Scan for the cell matching the given text and deliver its (X, Y) coordinate at center. 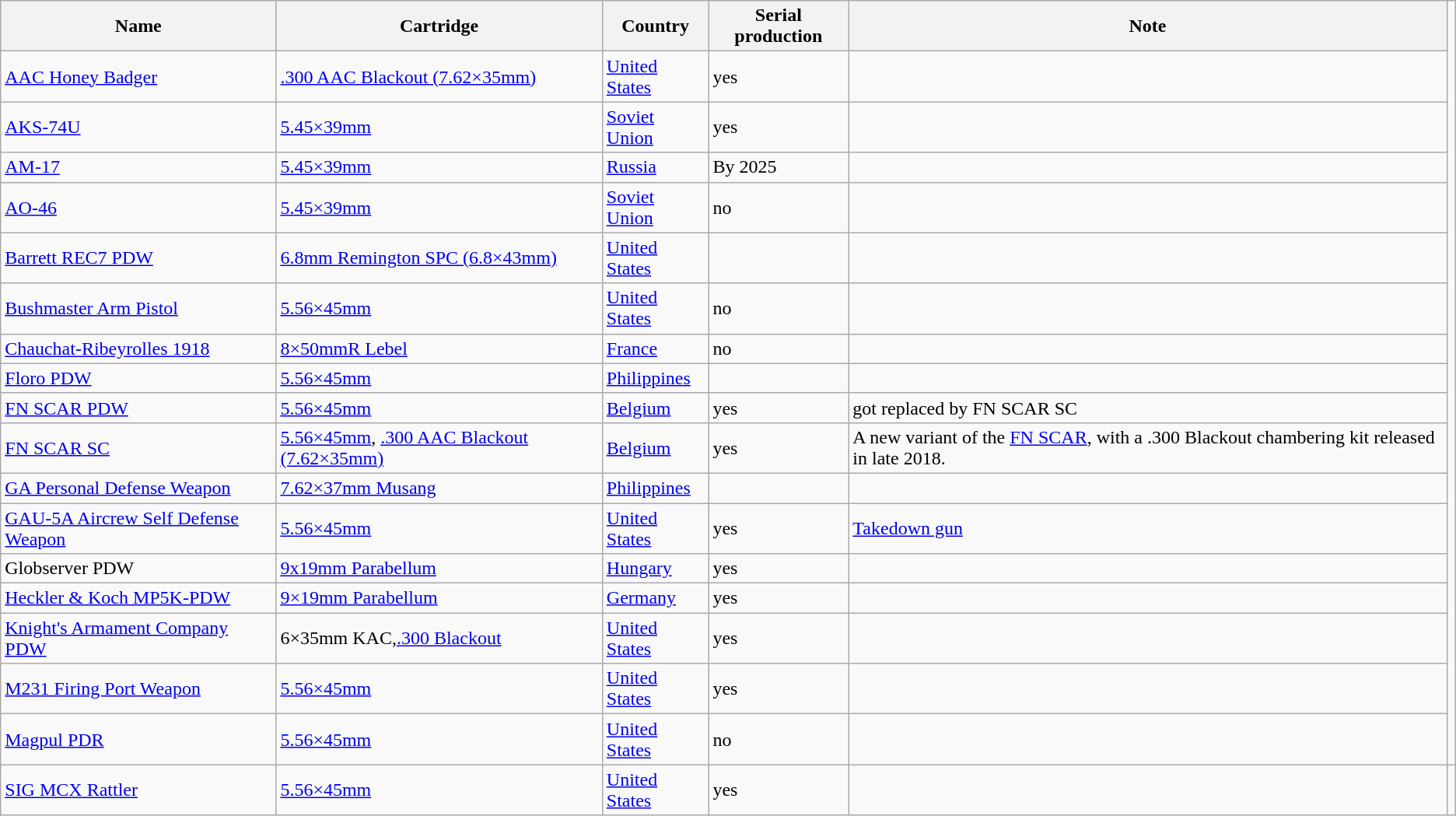
AKS-74U (138, 128)
Knight's Armament Company PDW (138, 638)
6.8mm Remington SPC (6.8×43mm) (439, 258)
By 2025 (779, 167)
Chauchat-Ribeyrolles 1918 (138, 348)
GA Personal Defense Weapon (138, 488)
8×50mmR Lebel (439, 348)
Country (655, 26)
Serial production (779, 26)
Globserver PDW (138, 569)
9×19mm Parabellum (439, 598)
France (655, 348)
5.56×45mm, .300 AAC Blackout (7.62×35mm) (439, 448)
A new variant of the FN SCAR, with a .300 Blackout chambering kit released in late 2018. (1148, 448)
9x19mm Parabellum (439, 569)
Note (1148, 26)
FN SCAR SC (138, 448)
Barrett REC7 PDW (138, 258)
Cartridge (439, 26)
7.62×37mm Musang (439, 488)
M231 Firing Port Weapon (138, 689)
Magpul PDR (138, 739)
Germany (655, 598)
Name (138, 26)
AO-46 (138, 207)
Floro PDW (138, 378)
got replaced by FN SCAR SC (1148, 408)
Hungary (655, 569)
Russia (655, 167)
FN SCAR PDW (138, 408)
Takedown gun (1148, 527)
6×35mm KAC,.300 Blackout (439, 638)
GAU-5A Aircrew Self Defense Weapon (138, 527)
SIG MCX Rattler (138, 790)
.300 AAC Blackout (7.62×35mm) (439, 76)
Bushmaster Arm Pistol (138, 308)
AAC Honey Badger (138, 76)
Heckler & Koch MP5K-PDW (138, 598)
AM-17 (138, 167)
